Search for the cell housing the specified text and yield its (x, y) center coordinate. 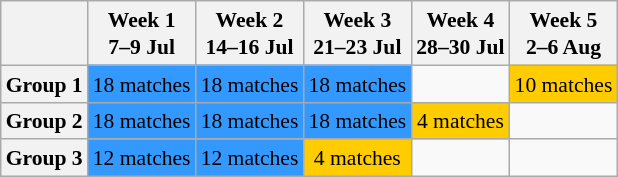
Week 17–9 Jul (142, 33)
Week 428–30 Jul (460, 33)
Group 2 (44, 120)
Group 1 (44, 84)
Week 214–16 Jul (250, 33)
Group 3 (44, 158)
10 matches (564, 84)
Week 52–6 Aug (564, 33)
Week 321–23 Jul (357, 33)
